Search for the cell housing the specified text and yield its (X, Y) center coordinate. 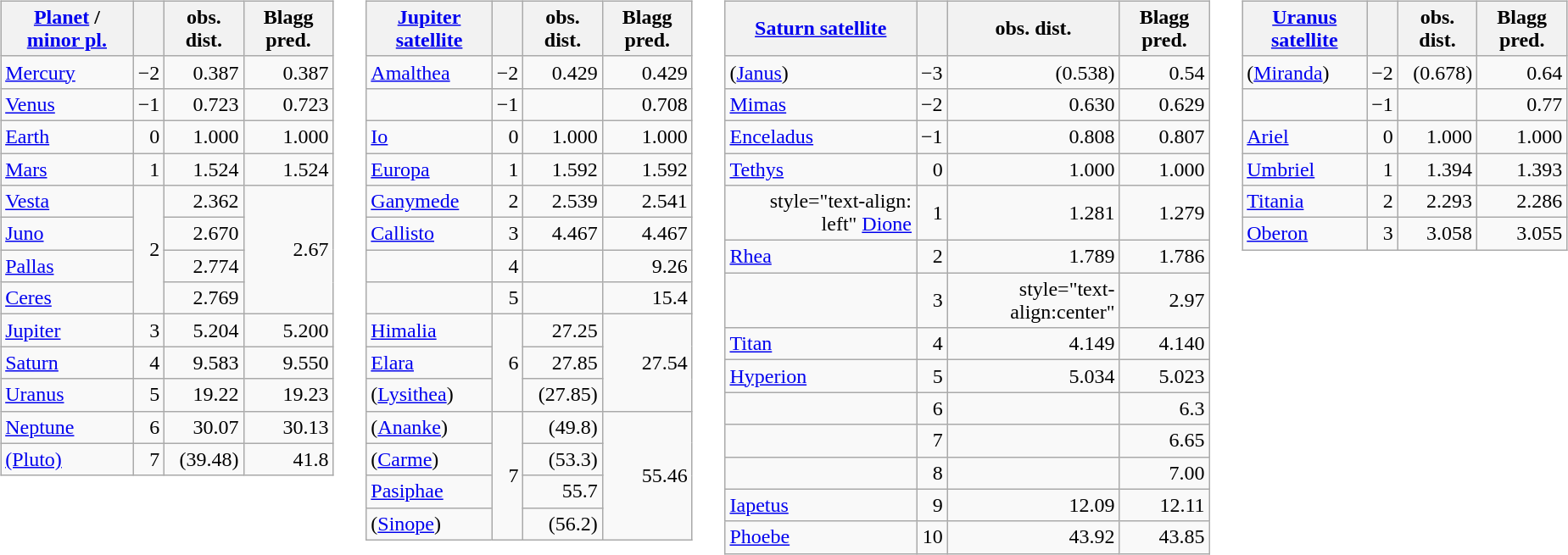
Saturn satellite (821, 29)
9.550 (288, 363)
Callisto (429, 234)
8 (933, 473)
2.362 (204, 202)
9 (933, 505)
(27.85) (563, 395)
15.4 (647, 298)
1.786 (1164, 257)
2.293 (1437, 202)
5.023 (1164, 376)
Himalia (429, 330)
2.67 (288, 250)
1.281 (1033, 214)
6.3 (1164, 408)
Umbriel (1304, 169)
1.279 (1164, 214)
Amalthea (429, 72)
3.055 (1522, 234)
0.629 (1164, 104)
2.539 (563, 202)
2.769 (204, 298)
2.670 (204, 234)
Jupiter (68, 330)
0.808 (1033, 136)
Phoebe (821, 537)
43.92 (1033, 537)
0.708 (647, 104)
27.25 (563, 330)
style="text-align: left" Dione (821, 214)
Rhea (821, 257)
Europa (429, 169)
Earth (68, 136)
Mercury (68, 72)
Uranus (68, 395)
55.46 (647, 475)
2.286 (1522, 202)
Enceladus (821, 136)
Planet / minor pl. (68, 29)
Titan (821, 344)
Hyperion (821, 376)
Pallas (68, 266)
41.8 (288, 459)
43.85 (1164, 537)
5.034 (1033, 376)
3.058 (1437, 234)
1.394 (1437, 169)
Vesta (68, 202)
2.541 (647, 202)
(56.2) (563, 524)
0.64 (1522, 72)
(Miranda) (1304, 72)
27.54 (647, 363)
5.200 (288, 330)
Juno (68, 234)
Ganymede (429, 202)
30.07 (204, 427)
(53.3) (563, 459)
Venus (68, 104)
30.13 (288, 427)
(Ananke) (429, 427)
1.393 (1522, 169)
(49.8) (563, 427)
style="text-align:center" (1033, 300)
Mimas (821, 104)
5.204 (204, 330)
(Lysithea) (429, 395)
(Carme) (429, 459)
Ceres (68, 298)
1.789 (1033, 257)
12.09 (1033, 505)
2.97 (1164, 300)
55.7 (563, 491)
(Janus) (821, 72)
0.54 (1164, 72)
6.65 (1164, 441)
9.583 (204, 363)
0.77 (1522, 104)
(Pluto) (68, 459)
19.22 (204, 395)
10 (933, 537)
Mars (68, 169)
7.00 (1164, 473)
(Sinope) (429, 524)
(0.538) (1033, 72)
Ariel (1304, 136)
(39.48) (204, 459)
Neptune (68, 427)
−3 (933, 72)
Titania (1304, 202)
0.630 (1033, 104)
19.23 (288, 395)
Saturn (68, 363)
Jupiter satellite (429, 29)
Tethys (821, 169)
Iapetus (821, 505)
2.774 (204, 266)
0.807 (1164, 136)
Elara (429, 363)
Pasiphae (429, 491)
Uranus satellite (1304, 29)
(0.678) (1437, 72)
27.85 (563, 363)
Io (429, 136)
Oberon (1304, 234)
4.149 (1033, 344)
12.11 (1164, 505)
4.140 (1164, 344)
9.26 (647, 266)
